Output the [x, y] coordinate of the center of the cell containing the given text.  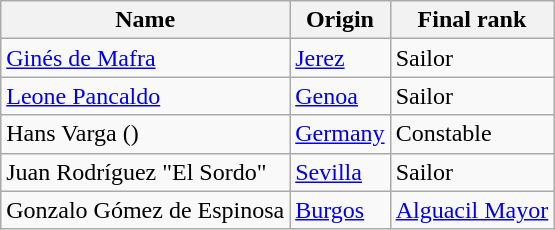
Hans Varga () [146, 134]
Juan Rodríguez "El Sordo" [146, 172]
Constable [472, 134]
Germany [340, 134]
Final rank [472, 20]
Genoa [340, 96]
Burgos [340, 210]
Sevilla [340, 172]
Name [146, 20]
Alguacil Mayor [472, 210]
Ginés de Mafra [146, 58]
Jerez [340, 58]
Origin [340, 20]
Gonzalo Gómez de Espinosa [146, 210]
Leone Pancaldo [146, 96]
